Return (x, y) of the center of cell containing provided text 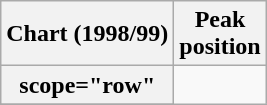
Chart (1998/99) (88, 34)
scope="row" (88, 85)
Peakposition (220, 34)
